For the text-containing cell, return its midpoint in [X, Y] coordinate format. 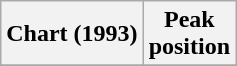
Chart (1993) [72, 34]
Peakposition [189, 34]
